Determine the (X, Y) coordinate at the center of the cell enclosing the given text.  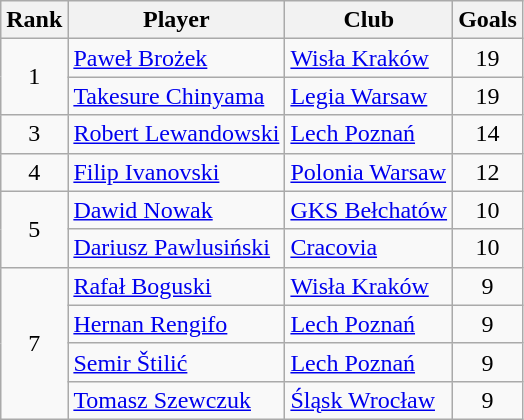
Player (176, 20)
Hernan Rengifo (176, 324)
Cracovia (369, 248)
3 (34, 134)
4 (34, 172)
12 (488, 172)
Rafał Boguski (176, 286)
Robert Lewandowski (176, 134)
Tomasz Szewczuk (176, 400)
Legia Warsaw (369, 96)
Rank (34, 20)
1 (34, 77)
Takesure Chinyama (176, 96)
Dawid Nowak (176, 210)
Śląsk Wrocław (369, 400)
5 (34, 229)
14 (488, 134)
GKS Bełchatów (369, 210)
Filip Ivanovski (176, 172)
Paweł Brożek (176, 58)
Polonia Warsaw (369, 172)
Dariusz Pawlusiński (176, 248)
Goals (488, 20)
Semir Štilić (176, 362)
7 (34, 343)
Club (369, 20)
